Locate the cell with the specified text and output its [x, y] center coordinate. 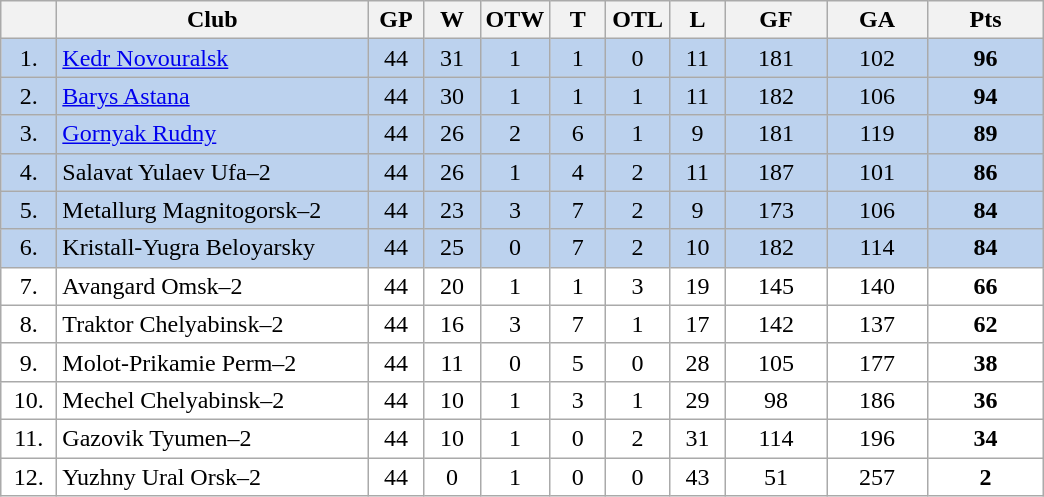
23 [452, 210]
T [578, 20]
GA [876, 20]
Gornyak Rudny [212, 134]
140 [876, 286]
5 [578, 362]
Molot-Prikamie Perm–2 [212, 362]
GF [776, 20]
Traktor Chelyabinsk–2 [212, 324]
257 [876, 477]
66 [986, 286]
94 [986, 96]
8. [29, 324]
OTW [515, 20]
30 [452, 96]
GP [396, 20]
86 [986, 172]
145 [776, 286]
10. [29, 400]
17 [697, 324]
Gazovik Tyumen–2 [212, 438]
Avangard Omsk–2 [212, 286]
1. [29, 58]
173 [776, 210]
34 [986, 438]
36 [986, 400]
Yuzhny Ural Orsk–2 [212, 477]
Kedr Novouralsk [212, 58]
3. [29, 134]
96 [986, 58]
Metallurg Magnitogorsk–2 [212, 210]
5. [29, 210]
OTL [638, 20]
196 [876, 438]
101 [876, 172]
51 [776, 477]
89 [986, 134]
4. [29, 172]
20 [452, 286]
19 [697, 286]
187 [776, 172]
38 [986, 362]
12. [29, 477]
186 [876, 400]
105 [776, 362]
Salavat Yulaev Ufa–2 [212, 172]
W [452, 20]
6 [578, 134]
9. [29, 362]
28 [697, 362]
119 [876, 134]
6. [29, 248]
Pts [986, 20]
102 [876, 58]
Barys Astana [212, 96]
Kristall-Yugra Beloyarsky [212, 248]
L [697, 20]
Mechel Chelyabinsk–2 [212, 400]
4 [578, 172]
142 [776, 324]
62 [986, 324]
177 [876, 362]
11. [29, 438]
98 [776, 400]
29 [697, 400]
2. [29, 96]
137 [876, 324]
16 [452, 324]
7. [29, 286]
25 [452, 248]
43 [697, 477]
Club [212, 20]
